Return (X, Y) of the center of cell containing provided text 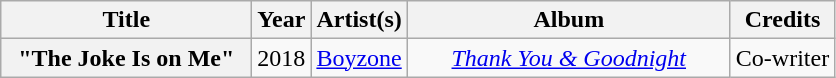
Year (282, 20)
Co-writer (782, 58)
"The Joke Is on Me" (126, 58)
2018 (282, 58)
Credits (782, 20)
Boyzone (359, 58)
Thank You & Goodnight (568, 58)
Title (126, 20)
Album (568, 20)
Artist(s) (359, 20)
